Scan for the cell matching the given text and deliver its [X, Y] coordinate at center. 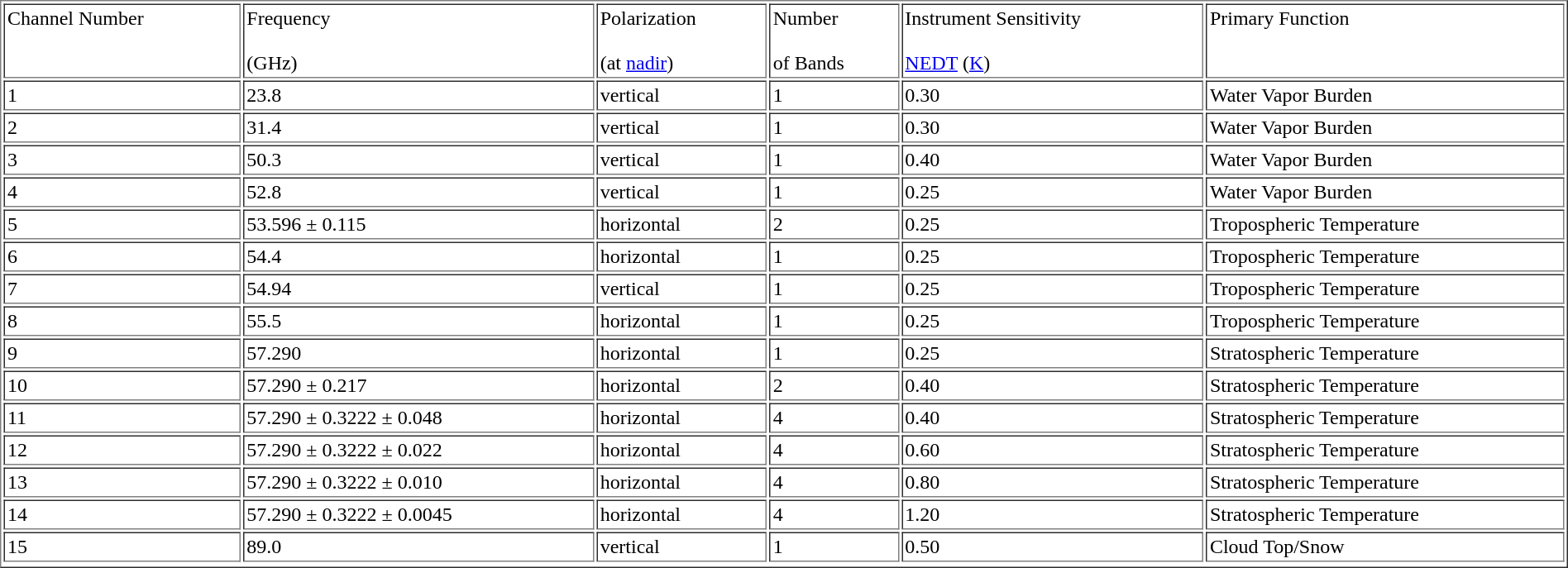
7 [122, 289]
57.290 [418, 354]
Frequency(GHz) [418, 41]
3 [122, 160]
55.5 [418, 321]
54.4 [418, 256]
0.60 [1053, 450]
Primary Function [1384, 41]
57.290 ± 0.3222 ± 0.022 [418, 450]
15 [122, 547]
0.80 [1053, 483]
54.94 [418, 289]
Numberof Bands [834, 41]
8 [122, 321]
14 [122, 514]
11 [122, 418]
52.8 [418, 192]
Polarization(at nadir) [681, 41]
0.50 [1053, 547]
53.596 ± 0.115 [418, 225]
89.0 [418, 547]
Instrument Sensitivity NEDT (K) [1053, 41]
13 [122, 483]
12 [122, 450]
5 [122, 225]
10 [122, 385]
Channel Number [122, 41]
23.8 [418, 96]
Cloud Top/Snow [1384, 547]
1.20 [1053, 514]
31.4 [418, 127]
57.290 ± 0.217 [418, 385]
6 [122, 256]
57.290 ± 0.3222 ± 0.010 [418, 483]
57.290 ± 0.3222 ± 0.048 [418, 418]
50.3 [418, 160]
9 [122, 354]
57.290 ± 0.3222 ± 0.0045 [418, 514]
